Return the (x, y) coordinate for the center point of the cell that contains the specified text.  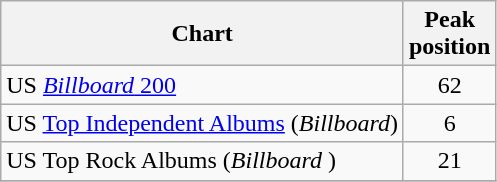
62 (449, 85)
21 (449, 161)
Chart (202, 34)
US Billboard 200 (202, 85)
6 (449, 123)
US Top Independent Albums (Billboard) (202, 123)
US Top Rock Albums (Billboard ) (202, 161)
Peakposition (449, 34)
